Extract the [x, y] coordinate from the center of the cell holding the provided text.  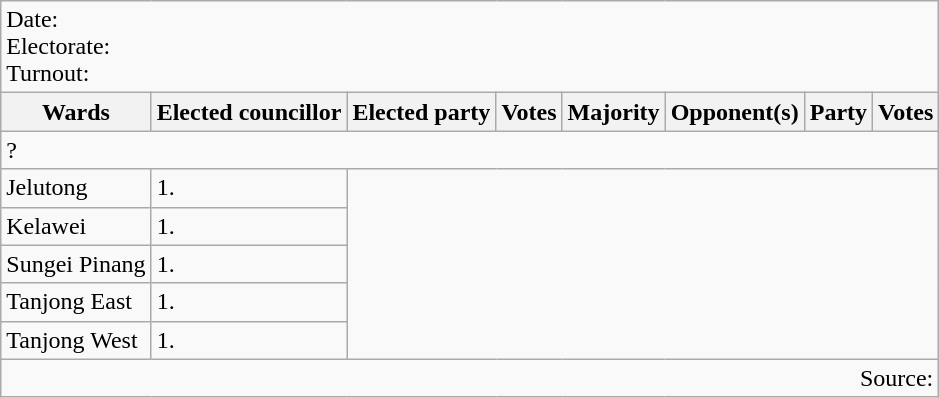
Kelawei [76, 226]
? [470, 150]
Majority [614, 112]
Wards [76, 112]
Jelutong [76, 188]
Elected councillor [249, 112]
Tanjong East [76, 302]
Party [838, 112]
Elected party [422, 112]
Source: [470, 378]
Opponent(s) [734, 112]
Sungei Pinang [76, 264]
Tanjong West [76, 340]
Date: Electorate: Turnout: [470, 47]
